Return (X, Y) of the center of cell containing provided text 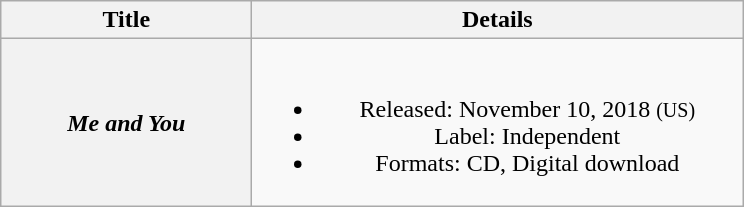
Title (126, 20)
Details (498, 20)
Me and You (126, 122)
Released: November 10, 2018 (US)Label: IndependentFormats: CD, Digital download (498, 122)
